From the cell containing the given text, extract its center point as (X, Y) coordinate. 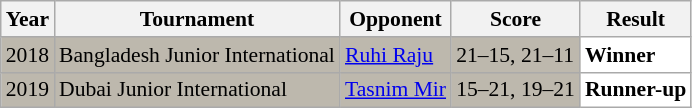
Tasnim Mir (396, 90)
Year (28, 19)
21–15, 21–11 (516, 55)
Winner (636, 55)
Tournament (197, 19)
2019 (28, 90)
Dubai Junior International (197, 90)
Opponent (396, 19)
Result (636, 19)
2018 (28, 55)
15–21, 19–21 (516, 90)
Ruhi Raju (396, 55)
Score (516, 19)
Runner-up (636, 90)
Bangladesh Junior International (197, 55)
